Return [X, Y] of the center of cell containing provided text 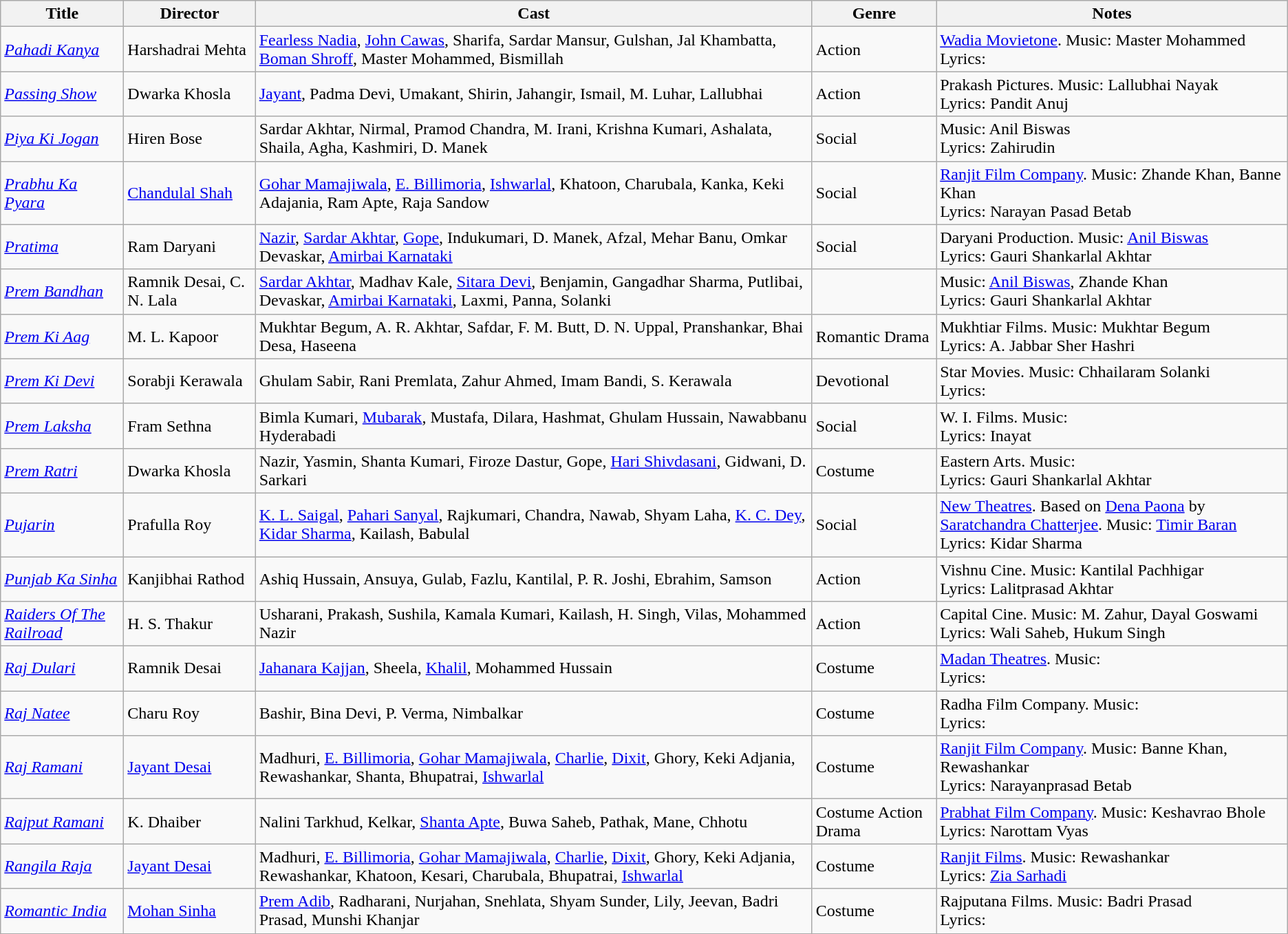
Prem Bandhan [62, 292]
Ramnik Desai, C. N. Lala [190, 292]
Ranjit Films. Music: RewashankarLyrics: Zia Sarhadi [1112, 866]
Sorabji Kerawala [190, 381]
Costume Action Drama [874, 822]
M. L. Kapoor [190, 336]
Rajput Ramani [62, 822]
Hiren Bose [190, 139]
Raj Dulari [62, 669]
Nazir, Sardar Akhtar, Gope, Indukumari, D. Manek, Afzal, Mehar Banu, Omkar Devaskar, Amirbai Karnataki [534, 246]
Bashir, Bina Devi, P. Verma, Nimbalkar [534, 713]
Piya Ki Jogan [62, 139]
Raj Natee [62, 713]
Star Movies. Music: Chhailaram SolankiLyrics: [1112, 381]
Music: Anil Biswas, Zhande KhanLyrics: Gauri Shankarlal Akhtar [1112, 292]
H. S. Thakur [190, 624]
Nalini Tarkhud, Kelkar, Shanta Apte, Buwa Saheb, Pathak, Mane, Chhotu [534, 822]
Jahanara Kajjan, Sheela, Khalil, Mohammed Hussain [534, 669]
Radha Film Company. Music: Lyrics: [1112, 713]
Jayant, Padma Devi, Umakant, Shirin, Jahangir, Ismail, M. Luhar, Lallubhai [534, 94]
Raj Ramani [62, 767]
Romantic Drama [874, 336]
Gohar Mamajiwala, E. Billimoria, Ishwarlal, Khatoon, Charubala, Kanka, Keki Adajania, Ram Apte, Raja Sandow [534, 193]
Harshadrai Mehta [190, 50]
Prem Ratri [62, 471]
Ramnik Desai [190, 669]
Pujarin [62, 524]
K. Dhaiber [190, 822]
Usharani, Prakash, Sushila, Kamala Kumari, Kailash, H. Singh, Vilas, Mohammed Nazir [534, 624]
Ashiq Hussain, Ansuya, Gulab, Fazlu, Kantilal, P. R. Joshi, Ebrahim, Samson [534, 578]
Ram Daryani [190, 246]
Wadia Movietone. Music: Master MohammedLyrics: [1112, 50]
Sardar Akhtar, Madhav Kale, Sitara Devi, Benjamin, Gangadhar Sharma, Putlibai, Devaskar, Amirbai Karnataki, Laxmi, Panna, Solanki [534, 292]
Prafulla Roy [190, 524]
Vishnu Cine. Music: Kantilal PachhigarLyrics: Lalitprasad Akhtar [1112, 578]
Mukhtiar Films. Music: Mukhtar BegumLyrics: A. Jabbar Sher Hashri [1112, 336]
Passing Show [62, 94]
Eastern Arts. Music: Lyrics: Gauri Shankarlal Akhtar [1112, 471]
Nazir, Yasmin, Shanta Kumari, Firoze Dastur, Gope, Hari Shivdasani, Gidwani, D. Sarkari [534, 471]
Madan Theatres. Music: Lyrics: [1112, 669]
Director [190, 14]
Rajputana Films. Music: Badri Prasad Lyrics: [1112, 911]
New Theatres. Based on Dena Paona by Saratchandra Chatterjee. Music: Timir BaranLyrics: Kidar Sharma [1112, 524]
Ghulam Sabir, Rani Premlata, Zahur Ahmed, Imam Bandi, S. Kerawala [534, 381]
Music: Anil BiswasLyrics: Zahirudin [1112, 139]
Daryani Production. Music: Anil BiswasLyrics: Gauri Shankarlal Akhtar [1112, 246]
Prem Ki Devi [62, 381]
Prabhat Film Company. Music: Keshavrao BholeLyrics: Narottam Vyas [1112, 822]
Raiders Of The Railroad [62, 624]
Prabhu Ka Pyara [62, 193]
Notes [1112, 14]
Title [62, 14]
Charu Roy [190, 713]
Punjab Ka Sinha [62, 578]
Bimla Kumari, Mubarak, Mustafa, Dilara, Hashmat, Ghulam Hussain, Nawabbanu Hyderabadi [534, 425]
Ranjit Film Company. Music: Banne Khan, RewashankarLyrics: Narayanprasad Betab [1112, 767]
Capital Cine. Music: M. Zahur, Dayal GoswamiLyrics: Wali Saheb, Hukum Singh [1112, 624]
Cast [534, 14]
Kanjibhai Rathod [190, 578]
Rangila Raja [62, 866]
Genre [874, 14]
Romantic India [62, 911]
Ranjit Film Company. Music: Zhande Khan, Banne KhanLyrics: Narayan Pasad Betab [1112, 193]
Madhuri, E. Billimoria, Gohar Mamajiwala, Charlie, Dixit, Ghory, Keki Adjania, Rewashankar, Shanta, Bhupatrai, Ishwarlal [534, 767]
Fram Sethna [190, 425]
Mohan Sinha [190, 911]
W. I. Films. Music: Lyrics: Inayat [1112, 425]
Prem Ki Aag [62, 336]
Prem Adib, Radharani, Nurjahan, Snehlata, Shyam Sunder, Lily, Jeevan, Badri Prasad, Munshi Khanjar [534, 911]
Prakash Pictures. Music: Lallubhai NayakLyrics: Pandit Anuj [1112, 94]
K. L. Saigal, Pahari Sanyal, Rajkumari, Chandra, Nawab, Shyam Laha, K. C. Dey, Kidar Sharma, Kailash, Babulal [534, 524]
Devotional [874, 381]
Pratima [62, 246]
Pahadi Kanya [62, 50]
Prem Laksha [62, 425]
Sardar Akhtar, Nirmal, Pramod Chandra, M. Irani, Krishna Kumari, Ashalata, Shaila, Agha, Kashmiri, D. Manek [534, 139]
Fearless Nadia, John Cawas, Sharifa, Sardar Mansur, Gulshan, Jal Khambatta, Boman Shroff, Master Mohammed, Bismillah [534, 50]
Madhuri, E. Billimoria, Gohar Mamajiwala, Charlie, Dixit, Ghory, Keki Adjania, Rewashankar, Khatoon, Kesari, Charubala, Bhupatrai, Ishwarlal [534, 866]
Chandulal Shah [190, 193]
Mukhtar Begum, A. R. Akhtar, Safdar, F. M. Butt, D. N. Uppal, Pranshankar, Bhai Desa, Haseena [534, 336]
